Capture the cell that displays the provided text and extract its [X, Y] central coordinate. 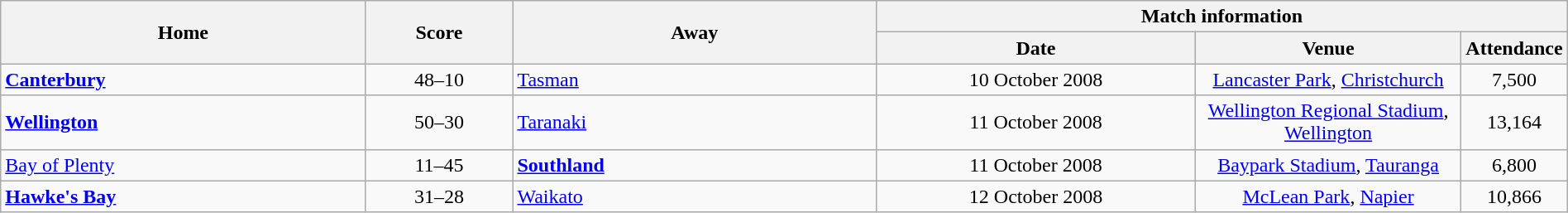
Away [695, 32]
Score [439, 32]
Waikato [695, 196]
48–10 [439, 80]
7,500 [1514, 80]
Wellington Regional Stadium, Wellington [1328, 123]
Home [184, 32]
Tasman [695, 80]
10 October 2008 [1036, 80]
Hawke's Bay [184, 196]
Taranaki [695, 123]
11–45 [439, 165]
Bay of Plenty [184, 165]
13,164 [1514, 123]
Southland [695, 165]
Lancaster Park, Christchurch [1328, 80]
10,866 [1514, 196]
Date [1036, 48]
McLean Park, Napier [1328, 196]
Canterbury [184, 80]
Baypark Stadium, Tauranga [1328, 165]
Attendance [1514, 48]
31–28 [439, 196]
Wellington [184, 123]
12 October 2008 [1036, 196]
6,800 [1514, 165]
Venue [1328, 48]
50–30 [439, 123]
Match information [1222, 17]
